Determine the [X, Y] coordinate at the center of the cell enclosing the given text.  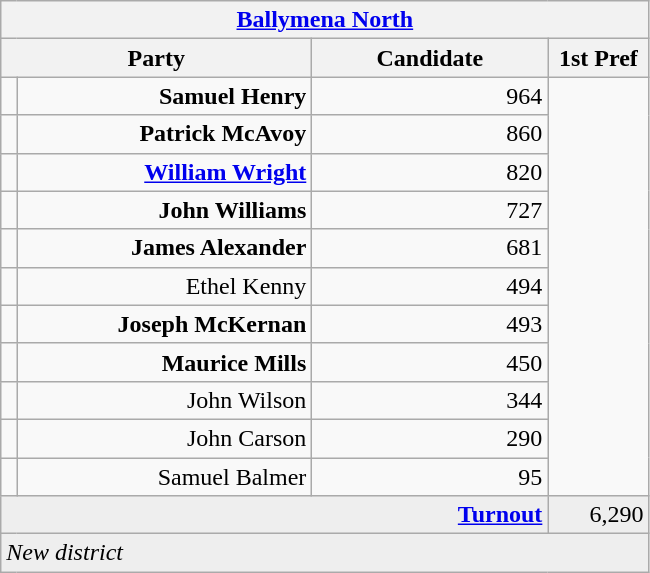
James Alexander [164, 248]
290 [430, 438]
New district [325, 553]
Joseph McKernan [164, 324]
Samuel Balmer [164, 477]
Ballymena North [325, 20]
95 [430, 477]
John Wilson [164, 400]
Samuel Henry [164, 96]
1st Pref [598, 58]
964 [430, 96]
450 [430, 362]
Ethel Kenny [164, 286]
727 [430, 210]
344 [430, 400]
Maurice Mills [164, 362]
860 [430, 134]
681 [430, 248]
Patrick McAvoy [164, 134]
493 [430, 324]
494 [430, 286]
John Williams [164, 210]
820 [430, 172]
John Carson [164, 438]
6,290 [598, 515]
Party [156, 58]
Turnout [274, 515]
Candidate [430, 58]
William Wright [164, 172]
